Locate the cell with the specified text and output its (x, y) center coordinate. 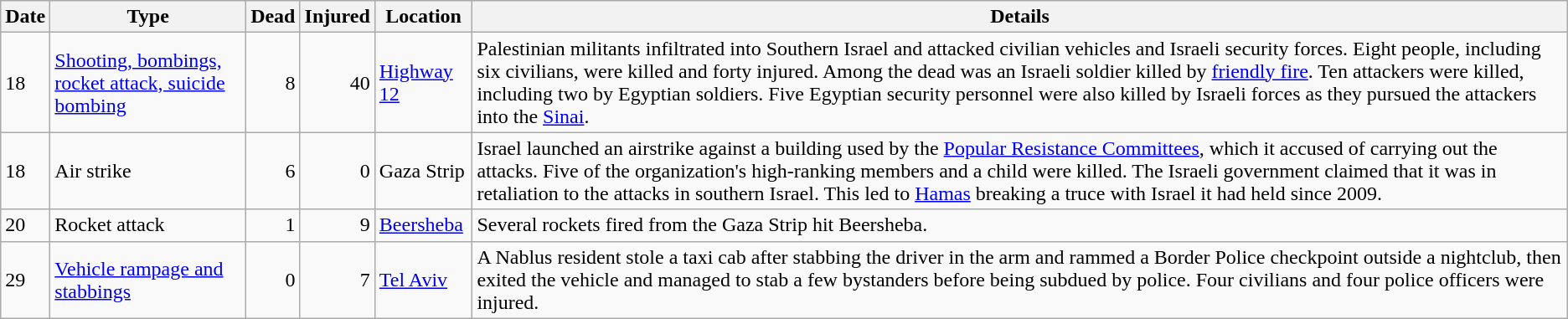
6 (273, 171)
8 (273, 82)
Location (424, 17)
Tel Aviv (424, 280)
9 (337, 225)
Dead (273, 17)
Air strike (148, 171)
Shooting, bombings, rocket attack, suicide bombing (148, 82)
Rocket attack (148, 225)
Highway 12 (424, 82)
20 (25, 225)
Date (25, 17)
Vehicle rampage and stabbings (148, 280)
Beersheba (424, 225)
Type (148, 17)
Gaza Strip (424, 171)
7 (337, 280)
40 (337, 82)
Injured (337, 17)
1 (273, 225)
29 (25, 280)
Several rockets fired from the Gaza Strip hit Beersheba. (1020, 225)
Details (1020, 17)
